Find where the given text appears and provide that cell's center as [x, y] coordinate. 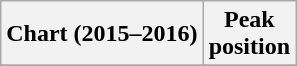
Chart (2015–2016) [102, 34]
Peakposition [249, 34]
